From the cell containing the given text, extract its center point as [x, y] coordinate. 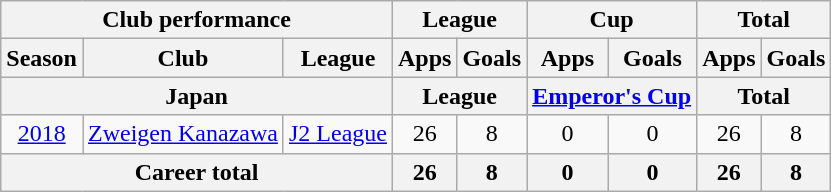
Club performance [197, 20]
Career total [197, 172]
Cup [612, 20]
Japan [197, 96]
J2 League [338, 134]
2018 [42, 134]
Zweigen Kanazawa [182, 134]
Emperor's Cup [612, 96]
Club [182, 58]
Season [42, 58]
